For the text-containing cell, return its midpoint in [X, Y] coordinate format. 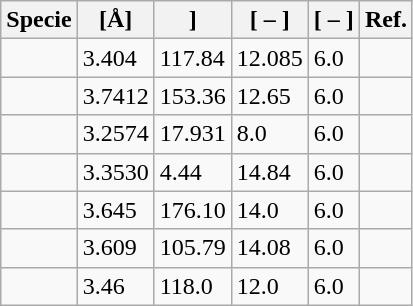
153.36 [192, 96]
14.84 [270, 172]
] [192, 20]
8.0 [270, 134]
17.931 [192, 134]
105.79 [192, 248]
Specie [39, 20]
14.08 [270, 248]
3.645 [116, 210]
14.0 [270, 210]
117.84 [192, 58]
[Å] [116, 20]
176.10 [192, 210]
12.085 [270, 58]
118.0 [192, 286]
3.404 [116, 58]
12.0 [270, 286]
4.44 [192, 172]
3.2574 [116, 134]
3.7412 [116, 96]
Ref. [386, 20]
12.65 [270, 96]
3.609 [116, 248]
3.46 [116, 286]
3.3530 [116, 172]
